Scan for the cell matching the given text and deliver its (X, Y) coordinate at center. 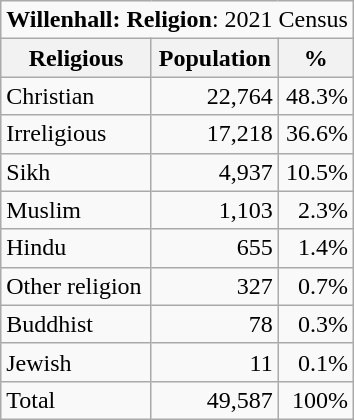
49,587 (214, 400)
1.4% (316, 248)
2.3% (316, 210)
78 (214, 324)
Religious (76, 58)
100% (316, 400)
Muslim (76, 210)
Buddhist (76, 324)
% (316, 58)
Population (214, 58)
17,218 (214, 134)
Hindu (76, 248)
Sikh (76, 172)
Jewish (76, 362)
Willenhall: Religion: 2021 Census (178, 20)
Total (76, 400)
0.1% (316, 362)
Other religion (76, 286)
4,937 (214, 172)
11 (214, 362)
Irreligious (76, 134)
0.7% (316, 286)
22,764 (214, 96)
0.3% (316, 324)
36.6% (316, 134)
Christian (76, 96)
327 (214, 286)
1,103 (214, 210)
655 (214, 248)
48.3% (316, 96)
10.5% (316, 172)
